Identify which cell holds the provided text, then report its [X, Y] central coordinate. 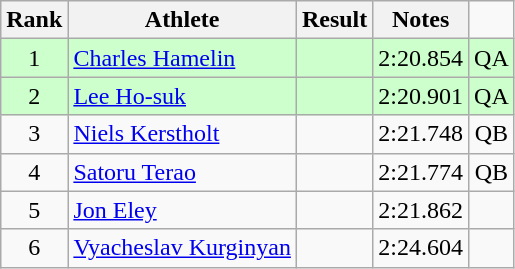
2:21.748 [421, 134]
Satoru Terao [182, 172]
2:21.774 [421, 172]
4 [34, 172]
5 [34, 210]
Jon Eley [182, 210]
2:20.901 [421, 96]
3 [34, 134]
Notes [421, 20]
2:20.854 [421, 58]
2:21.862 [421, 210]
Athlete [182, 20]
6 [34, 248]
Result [334, 20]
Rank [34, 20]
2:24.604 [421, 248]
Vyacheslav Kurginyan [182, 248]
Niels Kerstholt [182, 134]
Lee Ho-suk [182, 96]
Charles Hamelin [182, 58]
2 [34, 96]
1 [34, 58]
